Pinpoint the cell where the given text exists, returning its (x, y) midpoint coordinate. 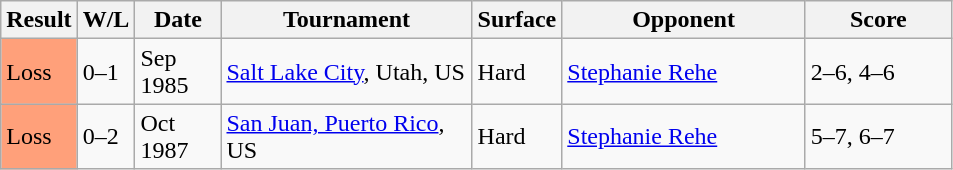
W/L (106, 20)
Surface (517, 20)
Salt Lake City, Utah, US (346, 72)
Oct 1987 (178, 136)
5–7, 6–7 (878, 136)
Tournament (346, 20)
San Juan, Puerto Rico, US (346, 136)
0–2 (106, 136)
Opponent (684, 20)
Result (39, 20)
Score (878, 20)
Date (178, 20)
2–6, 4–6 (878, 72)
0–1 (106, 72)
Sep 1985 (178, 72)
